Capture the cell that displays the provided text and extract its [x, y] central coordinate. 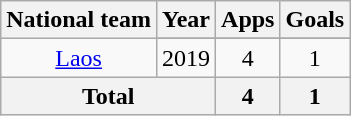
Year [186, 20]
Total [108, 96]
Goals [315, 20]
Laos [79, 58]
2019 [186, 58]
Apps [248, 20]
National team [79, 20]
